Locate the cell with the specified text and output its (X, Y) center coordinate. 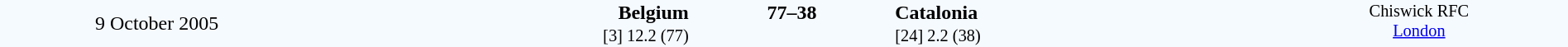
9 October 2005 (157, 23)
[24] 2.2 (38) (1082, 36)
Belgium (501, 12)
Catalonia (1082, 12)
77–38 (791, 12)
[3] 12.2 (77) (501, 36)
Chiswick RFCLondon (1419, 23)
